Return the [X, Y] coordinate for the center point of the cell that contains the specified text.  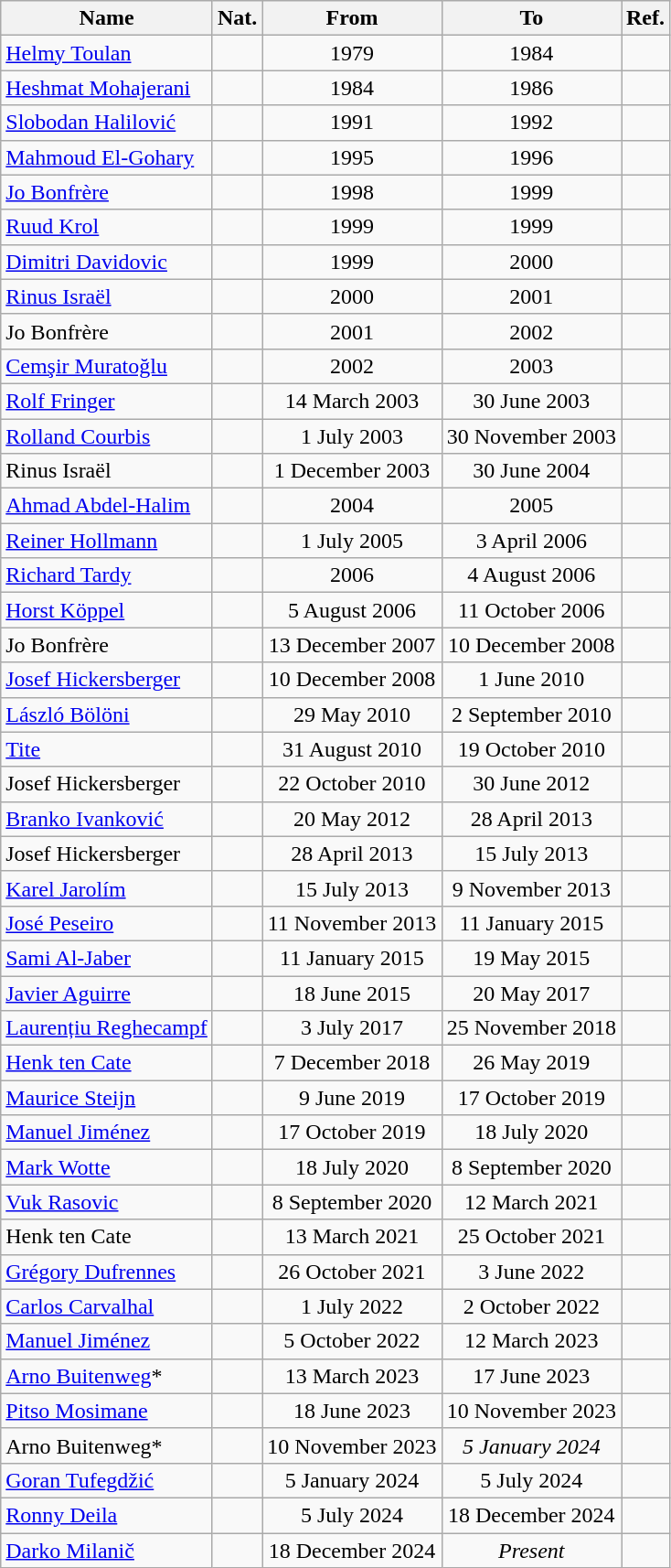
From [352, 18]
Ref. [645, 18]
30 June 2012 [531, 784]
9 June 2019 [352, 1098]
Richard Tardy [107, 575]
11 October 2006 [531, 610]
26 May 2019 [531, 1063]
13 December 2007 [352, 645]
1979 [352, 53]
31 August 2010 [352, 749]
1 June 2010 [531, 680]
Cemşir Muratoğlu [107, 366]
Goran Tufegdžić [107, 1480]
José Peseiro [107, 923]
30 June 2004 [531, 471]
László Bölöni [107, 714]
1996 [531, 157]
Pitso Mosimane [107, 1411]
1991 [352, 123]
22 October 2010 [352, 784]
Ronny Deila [107, 1515]
14 March 2003 [352, 401]
Branko Ivanković [107, 819]
Slobodan Halilović [107, 123]
1 July 2005 [352, 541]
13 March 2021 [352, 1237]
Name [107, 18]
Helmy Toulan [107, 53]
1 December 2003 [352, 471]
Rolland Courbis [107, 436]
12 March 2021 [531, 1202]
18 June 2023 [352, 1411]
9 November 2013 [531, 888]
25 November 2018 [531, 1028]
Karel Jarolím [107, 888]
1992 [531, 123]
5 August 2006 [352, 610]
2005 [531, 506]
Heshmat Mohajerani [107, 88]
26 October 2021 [352, 1272]
Carlos Carvalhal [107, 1306]
29 May 2010 [352, 714]
19 October 2010 [531, 749]
Ruud Krol [107, 227]
17 June 2023 [531, 1376]
30 November 2003 [531, 436]
1986 [531, 88]
19 May 2015 [531, 958]
Maurice Steijn [107, 1098]
2003 [531, 366]
13 March 2023 [352, 1376]
Mahmoud El-Gohary [107, 157]
4 August 2006 [531, 575]
2 October 2022 [531, 1306]
18 June 2015 [352, 993]
12 March 2023 [531, 1341]
Nat. [237, 18]
Reiner Hollmann [107, 541]
3 June 2022 [531, 1272]
2006 [352, 575]
30 June 2003 [531, 401]
Javier Aguirre [107, 993]
11 November 2013 [352, 923]
3 April 2006 [531, 541]
1 July 2003 [352, 436]
Sami Al-Jaber [107, 958]
Rolf Fringer [107, 401]
2004 [352, 506]
20 May 2017 [531, 993]
1998 [352, 192]
3 July 2017 [352, 1028]
Grégory Dufrennes [107, 1272]
Mark Wotte [107, 1167]
1995 [352, 157]
Darko Milanič [107, 1551]
25 October 2021 [531, 1237]
Horst Köppel [107, 610]
7 December 2018 [352, 1063]
2 September 2010 [531, 714]
Dimitri Davidovic [107, 262]
1 July 2022 [352, 1306]
Laurențiu Reghecampf [107, 1028]
20 May 2012 [352, 819]
5 October 2022 [352, 1341]
Vuk Rasovic [107, 1202]
To [531, 18]
Present [531, 1551]
Ahmad Abdel-Halim [107, 506]
Tite [107, 749]
